Search for the cell housing the specified text and yield its (X, Y) center coordinate. 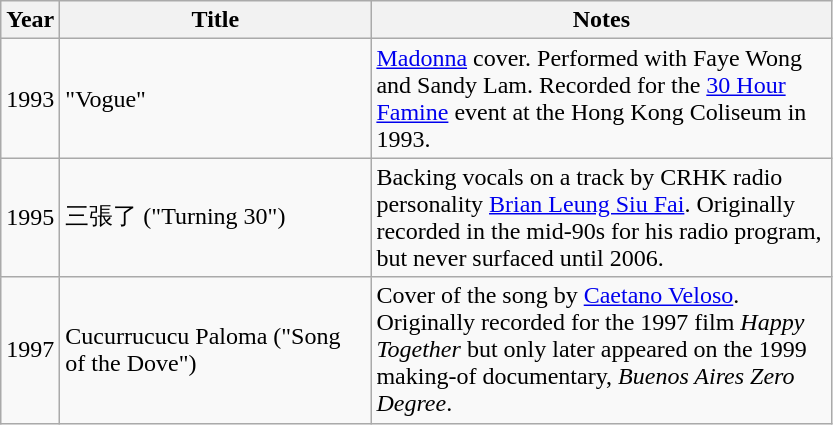
"Vogue" (216, 98)
三張了 ("Turning 30") (216, 218)
1997 (30, 350)
Cucurrucucu Paloma ("Song of the Dove") (216, 350)
Notes (602, 20)
1995 (30, 218)
Madonna cover. Performed with Faye Wong and Sandy Lam. Recorded for the 30 Hour Famine event at the Hong Kong Coliseum in 1993. (602, 98)
Year (30, 20)
1993 (30, 98)
Title (216, 20)
